Find where the given text appears and provide that cell's center as (x, y) coordinate. 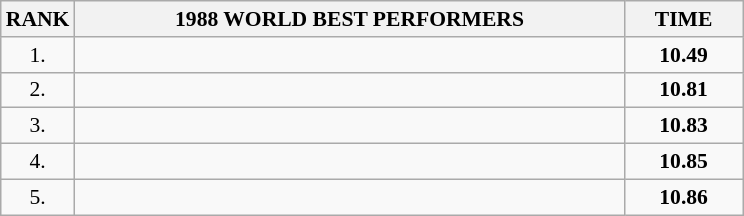
10.49 (684, 55)
1. (38, 55)
TIME (684, 19)
10.86 (684, 197)
10.81 (684, 90)
2. (38, 90)
5. (38, 197)
10.83 (684, 126)
3. (38, 126)
10.85 (684, 162)
1988 WORLD BEST PERFORMERS (349, 19)
4. (38, 162)
RANK (38, 19)
